Locate the cell with the specified text and output its (x, y) center coordinate. 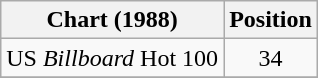
Chart (1988) (112, 20)
Position (271, 20)
US Billboard Hot 100 (112, 58)
34 (271, 58)
